Search for the cell housing the specified text and yield its (x, y) center coordinate. 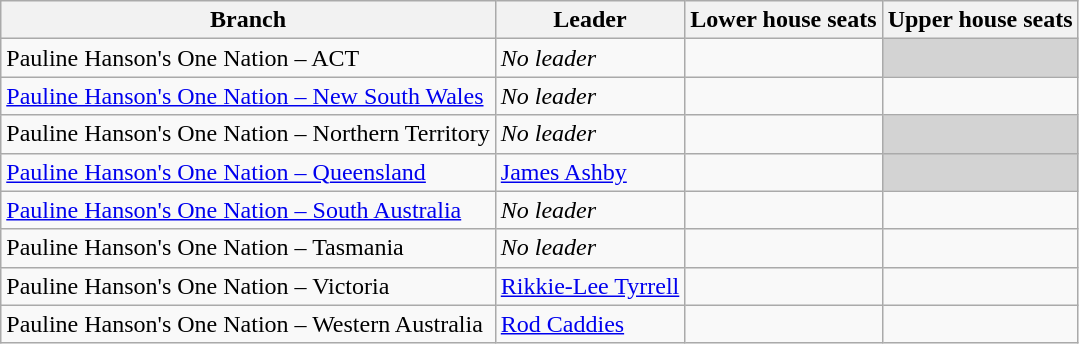
Lower house seats (784, 20)
Pauline Hanson's One Nation – New South Wales (248, 96)
Upper house seats (980, 20)
Pauline Hanson's One Nation – Victoria (248, 286)
James Ashby (590, 172)
Pauline Hanson's One Nation – Queensland (248, 172)
Pauline Hanson's One Nation – Northern Territory (248, 134)
Pauline Hanson's One Nation – Tasmania (248, 248)
Pauline Hanson's One Nation – Western Australia (248, 324)
Rod Caddies (590, 324)
Pauline Hanson's One Nation – South Australia (248, 210)
Rikkie-Lee Tyrrell (590, 286)
Leader (590, 20)
Branch (248, 20)
Pauline Hanson's One Nation – ACT (248, 58)
